Provide the (X, Y) coordinate of the cell's center where the given text is located.  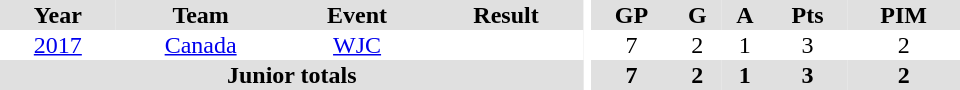
Event (358, 15)
A (745, 15)
2017 (58, 45)
Team (201, 15)
GP (631, 15)
Year (58, 15)
Pts (808, 15)
PIM (904, 15)
Result (506, 15)
Canada (201, 45)
WJC (358, 45)
G (698, 15)
Junior totals (292, 75)
